Pinpoint the cell where the given text exists, returning its (x, y) midpoint coordinate. 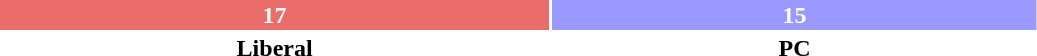
17 (274, 15)
15 (794, 15)
